Detect which cell encompasses the target text, then output its (x, y) center coordinate. 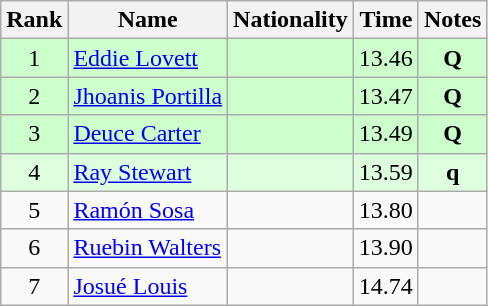
Ruebin Walters (148, 248)
Eddie Lovett (148, 58)
Time (386, 20)
5 (34, 210)
Deuce Carter (148, 134)
Nationality (291, 20)
4 (34, 172)
Ramón Sosa (148, 210)
13.80 (386, 210)
13.46 (386, 58)
Ray Stewart (148, 172)
Jhoanis Portilla (148, 96)
13.49 (386, 134)
7 (34, 286)
1 (34, 58)
2 (34, 96)
14.74 (386, 286)
Rank (34, 20)
q (452, 172)
13.59 (386, 172)
Name (148, 20)
3 (34, 134)
Notes (452, 20)
Josué Louis (148, 286)
13.47 (386, 96)
13.90 (386, 248)
6 (34, 248)
